Return the [x, y] coordinate for the center point of the cell that contains the specified text.  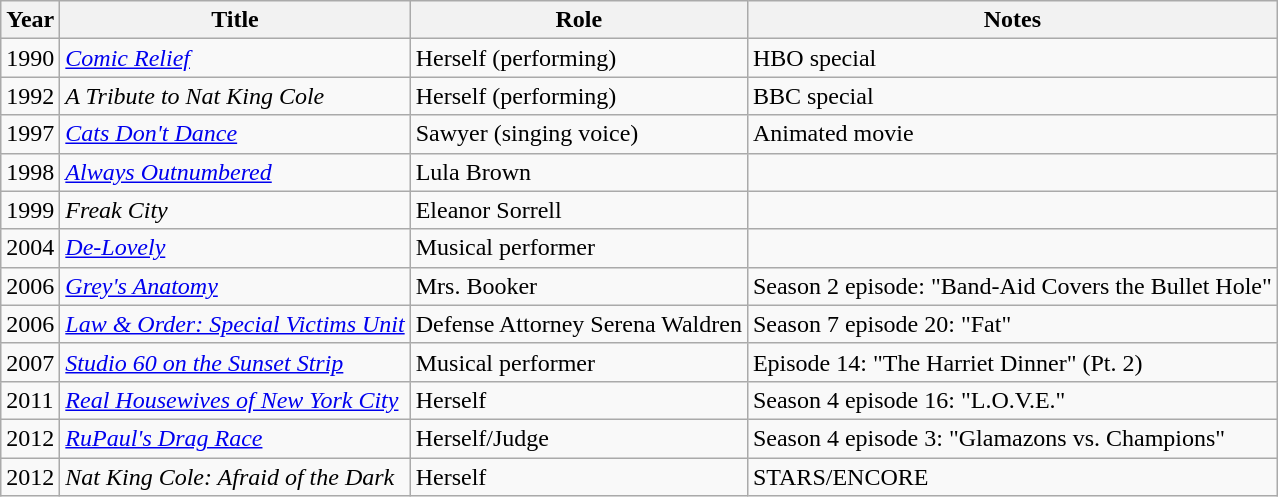
BBC special [1012, 96]
1998 [30, 172]
De-Lovely [235, 248]
Episode 14: "The Harriet Dinner" (Pt. 2) [1012, 362]
Season 4 episode 3: "Glamazons vs. Champions" [1012, 438]
Nat King Cole: Afraid of the Dark [235, 477]
Role [578, 20]
Always Outnumbered [235, 172]
Herself/Judge [578, 438]
Lula Brown [578, 172]
1990 [30, 58]
Year [30, 20]
Freak City [235, 210]
HBO special [1012, 58]
Law & Order: Special Victims Unit [235, 324]
RuPaul's Drag Race [235, 438]
1992 [30, 96]
2004 [30, 248]
Sawyer (singing voice) [578, 134]
2007 [30, 362]
Animated movie [1012, 134]
A Tribute to Nat King Cole [235, 96]
Defense Attorney Serena Waldren [578, 324]
Season 2 episode: "Band-Aid Covers the Bullet Hole" [1012, 286]
2011 [30, 400]
Notes [1012, 20]
Comic Relief [235, 58]
Grey's Anatomy [235, 286]
Season 7 episode 20: "Fat" [1012, 324]
Mrs. Booker [578, 286]
STARS/ENCORE [1012, 477]
1997 [30, 134]
1999 [30, 210]
Title [235, 20]
Studio 60 on the Sunset Strip [235, 362]
Cats Don't Dance [235, 134]
Real Housewives of New York City [235, 400]
Season 4 episode 16: "L.O.V.E." [1012, 400]
Eleanor Sorrell [578, 210]
